Detect which cell encompasses the target text, then output its [X, Y] center coordinate. 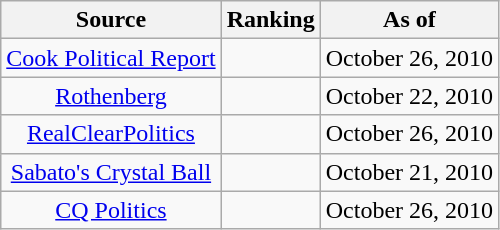
CQ Politics [111, 210]
Sabato's Crystal Ball [111, 172]
Rothenberg [111, 96]
October 22, 2010 [409, 96]
Cook Political Report [111, 58]
RealClearPolitics [111, 134]
Source [111, 20]
Ranking [270, 20]
As of [409, 20]
October 21, 2010 [409, 172]
